Detect which cell encompasses the target text, then output its [x, y] center coordinate. 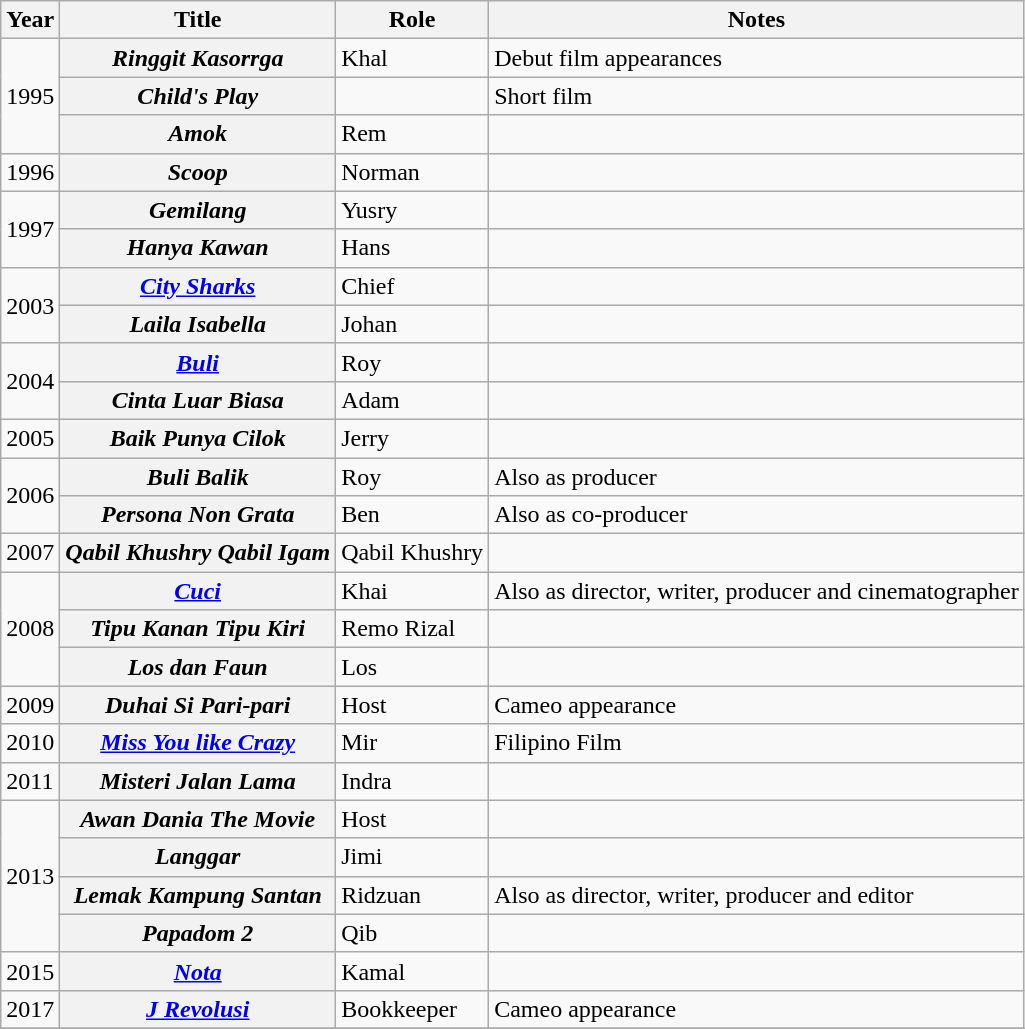
Scoop [198, 172]
Adam [412, 400]
Also as producer [757, 477]
Qib [412, 933]
Title [198, 20]
2013 [30, 876]
Los [412, 667]
Awan Dania The Movie [198, 819]
Hans [412, 248]
Short film [757, 96]
Lemak Kampung Santan [198, 895]
City Sharks [198, 286]
Johan [412, 324]
Amok [198, 134]
Buli [198, 362]
1996 [30, 172]
Qabil Khushry [412, 553]
Mir [412, 743]
Rem [412, 134]
Chief [412, 286]
Khai [412, 591]
Yusry [412, 210]
1995 [30, 96]
2006 [30, 496]
Langgar [198, 857]
Khal [412, 58]
Qabil Khushry Qabil Igam [198, 553]
2004 [30, 381]
Hanya Kawan [198, 248]
Persona Non Grata [198, 515]
Also as co-producer [757, 515]
2005 [30, 438]
2015 [30, 971]
Miss You like Crazy [198, 743]
Jimi [412, 857]
Also as director, writer, producer and editor [757, 895]
Notes [757, 20]
Indra [412, 781]
Tipu Kanan Tipu Kiri [198, 629]
Ben [412, 515]
Year [30, 20]
1997 [30, 229]
2007 [30, 553]
2010 [30, 743]
Remo Rizal [412, 629]
Debut film appearances [757, 58]
2008 [30, 629]
2011 [30, 781]
Misteri Jalan Lama [198, 781]
Buli Balik [198, 477]
2017 [30, 1009]
Nota [198, 971]
Kamal [412, 971]
Ridzuan [412, 895]
Papadom 2 [198, 933]
Los dan Faun [198, 667]
J Revolusi [198, 1009]
Laila Isabella [198, 324]
Filipino Film [757, 743]
Child's Play [198, 96]
Gemilang [198, 210]
Norman [412, 172]
Duhai Si Pari-pari [198, 705]
Bookkeeper [412, 1009]
Cuci [198, 591]
Ringgit Kasorrga [198, 58]
Baik Punya Cilok [198, 438]
Jerry [412, 438]
Cinta Luar Biasa [198, 400]
2009 [30, 705]
Role [412, 20]
Also as director, writer, producer and cinematographer [757, 591]
2003 [30, 305]
